Search for the cell housing the specified text and yield its (X, Y) center coordinate. 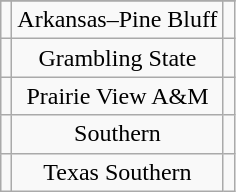
Arkansas–Pine Bluff (118, 20)
Texas Southern (118, 172)
Southern (118, 134)
Grambling State (118, 58)
Prairie View A&M (118, 96)
